From the cell containing the given text, extract its center point as (X, Y) coordinate. 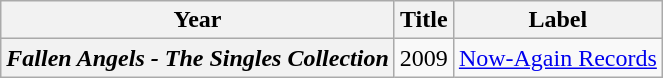
Title (424, 20)
Now-Again Records (558, 58)
Year (198, 20)
Fallen Angels - The Singles Collection (198, 58)
2009 (424, 58)
Label (558, 20)
